Determine the [X, Y] coordinate at the center of the cell enclosing the given text.  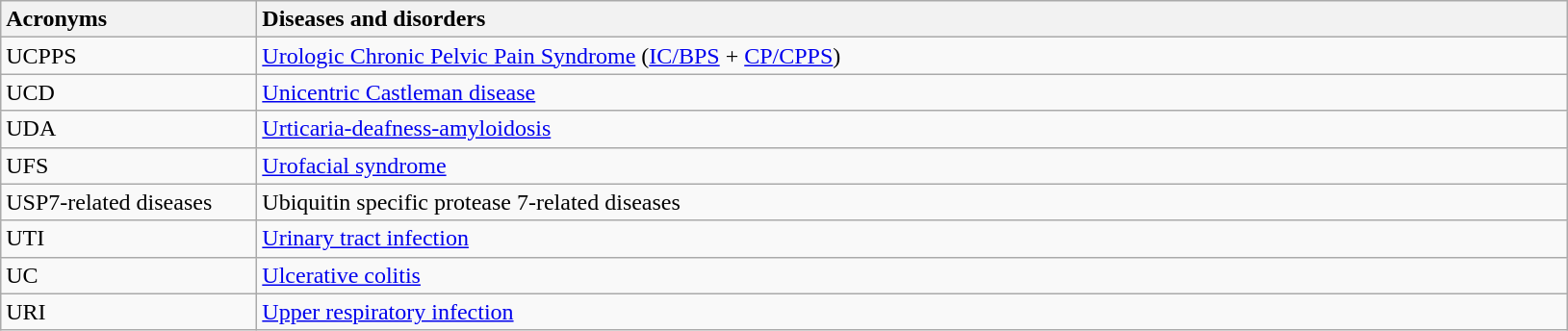
Unicentric Castleman disease [913, 92]
Ubiquitin specific protease 7-related diseases [913, 202]
Urofacial syndrome [913, 165]
Ulcerative colitis [913, 275]
Urinary tract infection [913, 239]
UCD [129, 92]
Urticaria-deafness-amyloidosis [913, 129]
Urologic Chronic Pelvic Pain Syndrome (IC/BPS + CP/CPPS) [913, 56]
UCPPS [129, 56]
UFS [129, 165]
UTI [129, 239]
UDA [129, 129]
URI [129, 312]
USP7-related diseases [129, 202]
Acronyms [129, 19]
UC [129, 275]
Upper respiratory infection [913, 312]
Diseases and disorders [913, 19]
